For the text-containing cell, return its midpoint in (x, y) coordinate format. 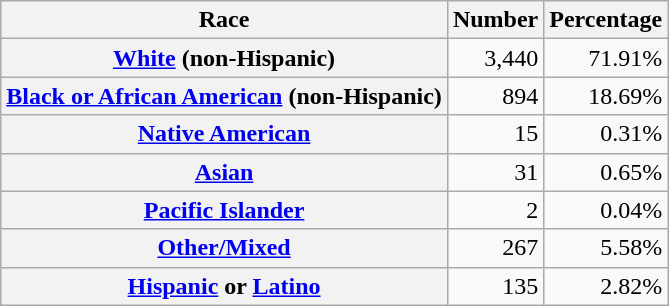
Asian (224, 172)
0.04% (606, 210)
Black or African American (non-Hispanic) (224, 96)
2.82% (606, 286)
Percentage (606, 20)
267 (495, 248)
White (non-Hispanic) (224, 58)
Number (495, 20)
71.91% (606, 58)
0.65% (606, 172)
15 (495, 134)
Native American (224, 134)
31 (495, 172)
135 (495, 286)
0.31% (606, 134)
Hispanic or Latino (224, 286)
18.69% (606, 96)
3,440 (495, 58)
2 (495, 210)
894 (495, 96)
Pacific Islander (224, 210)
5.58% (606, 248)
Race (224, 20)
Other/Mixed (224, 248)
